Find where the given text appears and provide that cell's center as (X, Y) coordinate. 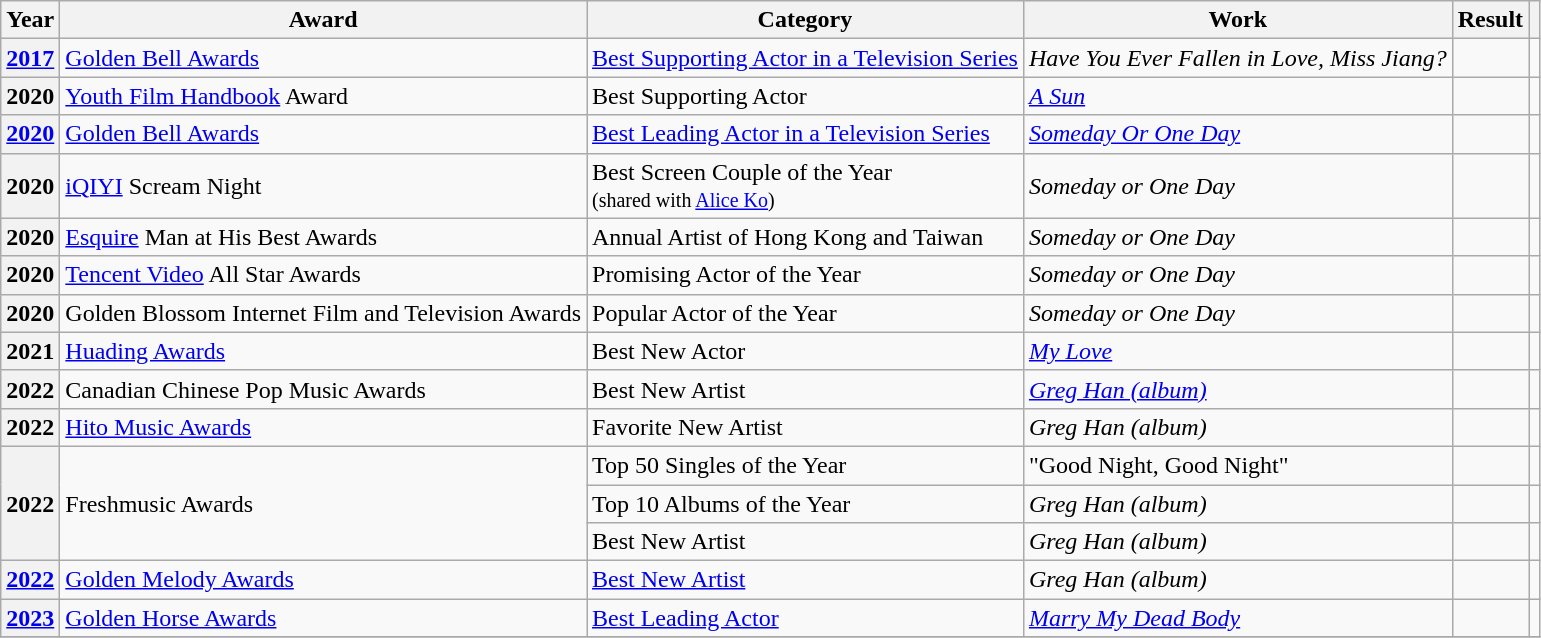
Annual Artist of Hong Kong and Taiwan (804, 237)
Top 10 Albums of the Year (804, 503)
Golden Blossom Internet Film and Television Awards (324, 313)
Huading Awards (324, 351)
Category (804, 20)
Youth Film Handbook Award (324, 96)
Golden Melody Awards (324, 580)
Someday Or One Day (1238, 134)
Result (1490, 20)
Esquire Man at His Best Awards (324, 237)
Hito Music Awards (324, 427)
Have You Ever Fallen in Love, Miss Jiang? (1238, 58)
Best New Actor (804, 351)
"Good Night, Good Night" (1238, 465)
2017 (30, 58)
Promising Actor of the Year (804, 275)
Golden Horse Awards (324, 618)
My Love (1238, 351)
Marry My Dead Body (1238, 618)
Best Supporting Actor in a Television Series (804, 58)
Canadian Chinese Pop Music Awards (324, 389)
A Sun (1238, 96)
Award (324, 20)
Favorite New Artist (804, 427)
2023 (30, 618)
Best Supporting Actor (804, 96)
iQIYI Scream Night (324, 186)
Best Screen Couple of the Year (shared with Alice Ko) (804, 186)
Year (30, 20)
Freshmusic Awards (324, 503)
Popular Actor of the Year (804, 313)
2021 (30, 351)
Tencent Video All Star Awards (324, 275)
Best Leading Actor in a Television Series (804, 134)
Best Leading Actor (804, 618)
Work (1238, 20)
Top 50 Singles of the Year (804, 465)
